Return (x, y) of the center of cell containing provided text 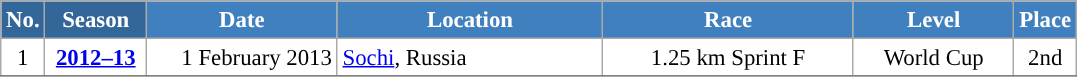
2nd (1045, 58)
1 February 2013 (242, 58)
1 (23, 58)
No. (23, 20)
Place (1045, 20)
Race (728, 20)
2012–13 (96, 58)
Sochi, Russia (470, 58)
Season (96, 20)
World Cup (934, 58)
Location (470, 20)
1.25 km Sprint F (728, 58)
Date (242, 20)
Level (934, 20)
